For the text-containing cell, return its midpoint in (X, Y) coordinate format. 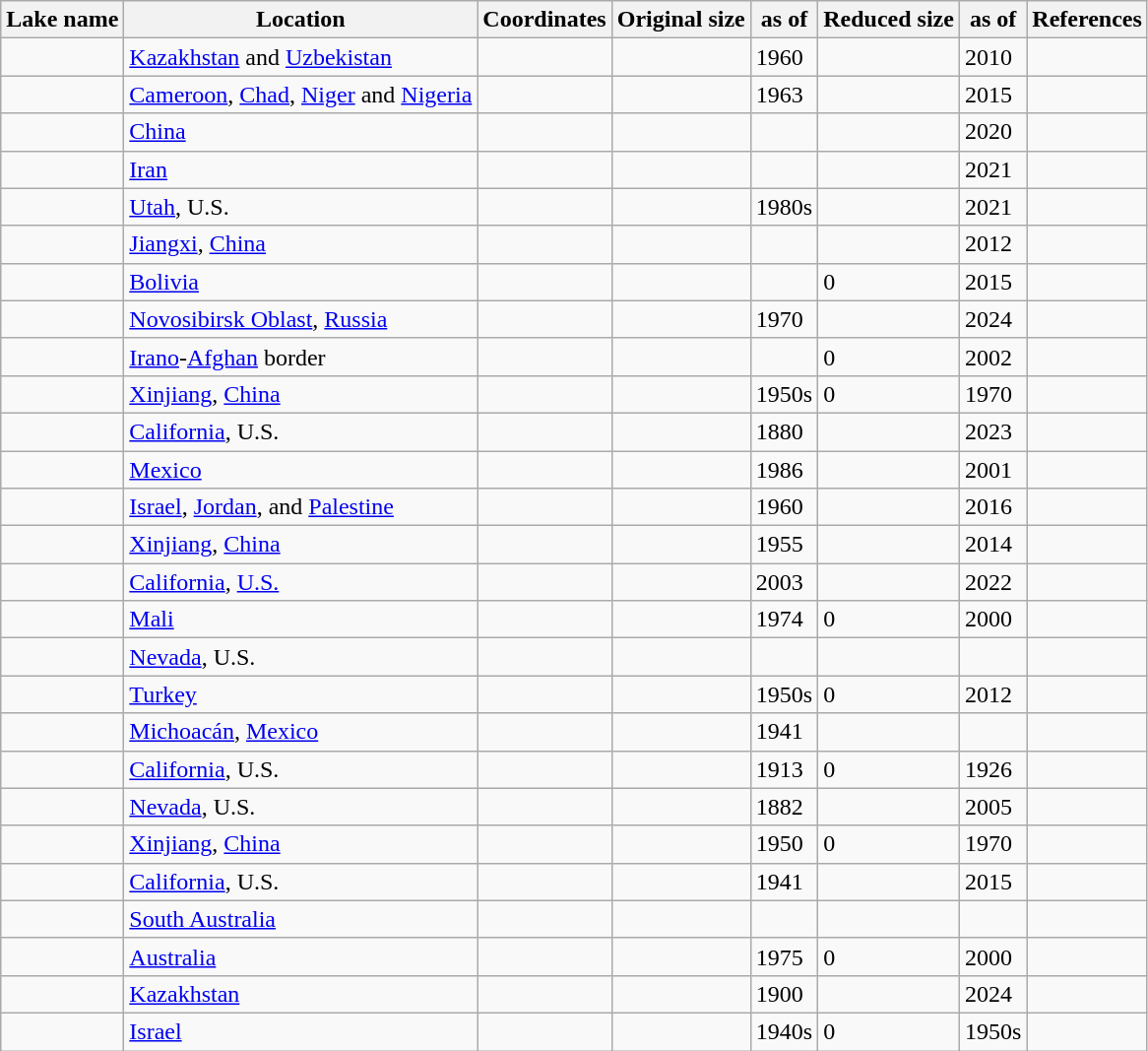
2023 (992, 431)
1955 (784, 545)
1974 (784, 620)
1940s (784, 1031)
Kazakhstan (301, 994)
2022 (992, 582)
1980s (784, 207)
2014 (992, 545)
1975 (784, 956)
Israel (301, 1031)
2020 (992, 132)
Bolivia (301, 282)
2002 (992, 357)
Irano-Afghan border (301, 357)
China (301, 132)
Lake name (63, 20)
1986 (784, 470)
Iran (301, 169)
Reduced size (889, 20)
Australia (301, 956)
Original size (681, 20)
1880 (784, 431)
2010 (992, 57)
Coordinates (544, 20)
2001 (992, 470)
South Australia (301, 919)
1913 (784, 769)
Cameroon, Chad, Niger and Nigeria (301, 95)
Mexico (301, 470)
1882 (784, 807)
Turkey (301, 694)
2005 (992, 807)
Utah, U.S. (301, 207)
Jiangxi, China (301, 244)
1900 (784, 994)
Mali (301, 620)
1926 (992, 769)
2003 (784, 582)
Michoacán, Mexico (301, 732)
Kazakhstan and Uzbekistan (301, 57)
1963 (784, 95)
Location (301, 20)
2016 (992, 507)
Novosibirsk Oblast, Russia (301, 319)
Israel, Jordan, and Palestine (301, 507)
1950 (784, 844)
References (1087, 20)
